Find where the given text appears and provide that cell's center as [x, y] coordinate. 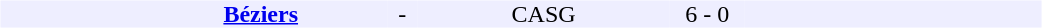
- [402, 14]
6 - 0 [707, 14]
CASG [544, 14]
Béziers [260, 14]
